Output the [X, Y] coordinate of the center of the cell containing the given text.  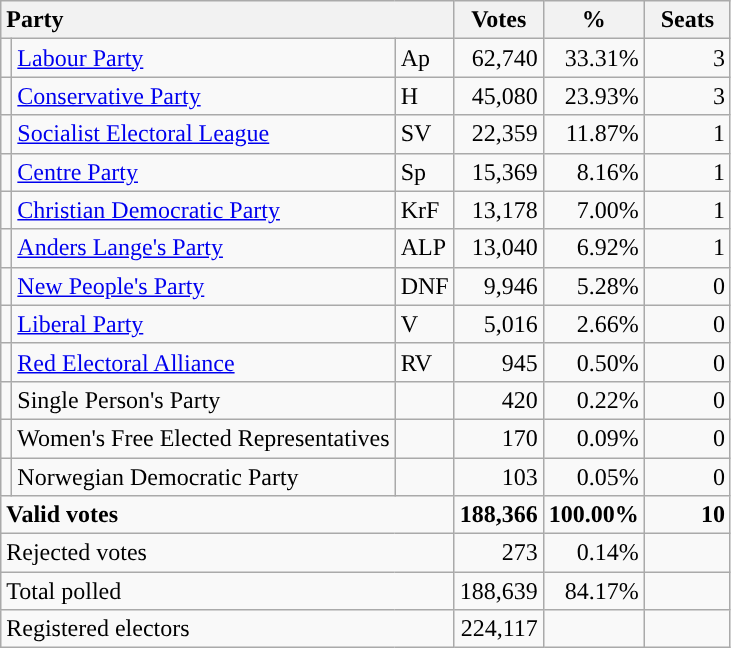
Socialist Electoral League [204, 134]
188,366 [498, 515]
15,369 [498, 172]
945 [498, 362]
2.66% [594, 324]
0.14% [594, 553]
Ap [424, 58]
11.87% [594, 134]
0.22% [594, 400]
10 [687, 515]
Anders Lange's Party [204, 248]
Sp [424, 172]
Votes [498, 20]
Valid votes [228, 515]
RV [424, 362]
188,639 [498, 591]
Red Electoral Alliance [204, 362]
Party [228, 20]
62,740 [498, 58]
0.05% [594, 477]
224,117 [498, 629]
100.00% [594, 515]
84.17% [594, 591]
0.09% [594, 438]
8.16% [594, 172]
Rejected votes [228, 553]
13,178 [498, 210]
9,946 [498, 286]
13,040 [498, 248]
Seats [687, 20]
Centre Party [204, 172]
6.92% [594, 248]
Single Person's Party [204, 400]
% [594, 20]
170 [498, 438]
Liberal Party [204, 324]
KrF [424, 210]
H [424, 96]
New People's Party [204, 286]
273 [498, 553]
420 [498, 400]
33.31% [594, 58]
Norwegian Democratic Party [204, 477]
23.93% [594, 96]
Total polled [228, 591]
5.28% [594, 286]
Women's Free Elected Representatives [204, 438]
22,359 [498, 134]
SV [424, 134]
45,080 [498, 96]
Labour Party [204, 58]
DNF [424, 286]
103 [498, 477]
0.50% [594, 362]
Christian Democratic Party [204, 210]
Conservative Party [204, 96]
V [424, 324]
ALP [424, 248]
7.00% [594, 210]
5,016 [498, 324]
Registered electors [228, 629]
